Return the (x, y) coordinate for the center point of the cell that contains the specified text.  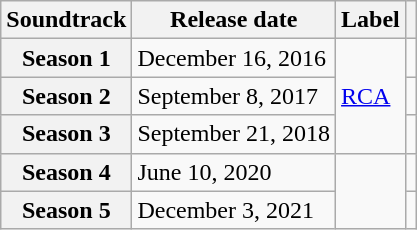
RCA (371, 96)
Season 2 (66, 96)
September 21, 2018 (234, 134)
Season 3 (66, 134)
Release date (234, 20)
Season 4 (66, 172)
September 8, 2017 (234, 96)
June 10, 2020 (234, 172)
Soundtrack (66, 20)
December 16, 2016 (234, 58)
December 3, 2021 (234, 210)
Season 5 (66, 210)
Label (371, 20)
Season 1 (66, 58)
